Return the [x, y] coordinate for the center point of the cell that contains the specified text.  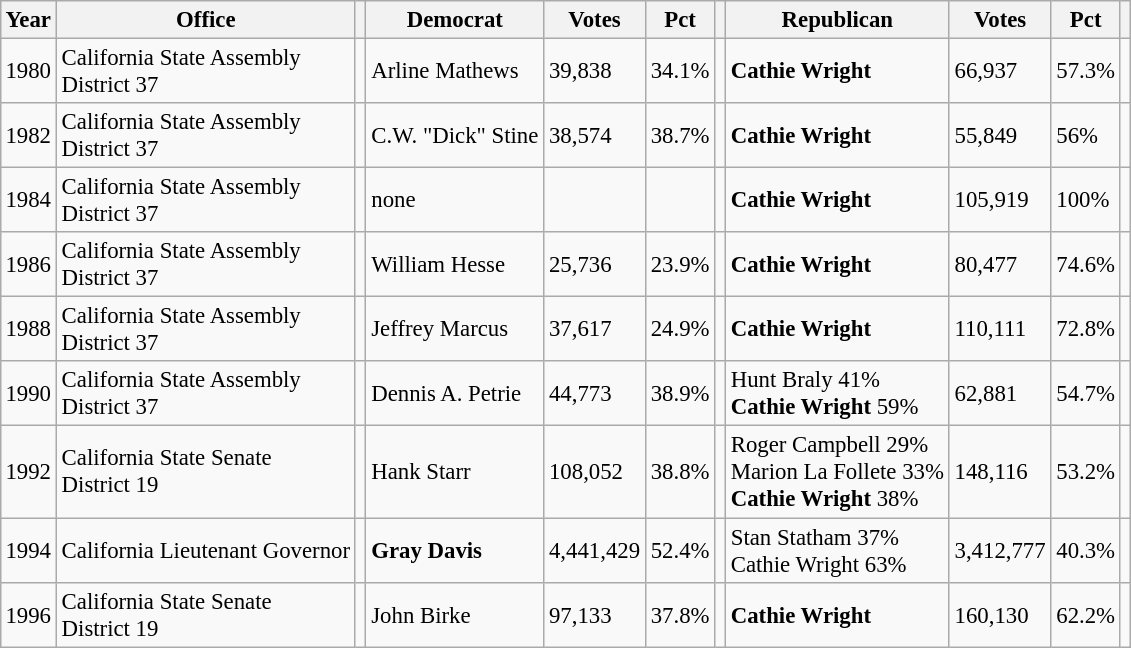
105,919 [1000, 200]
Jeffrey Marcus [455, 330]
72.8% [1086, 330]
1982 [28, 136]
54.7% [1086, 394]
44,773 [595, 394]
Gray Davis [455, 550]
100% [1086, 200]
1984 [28, 200]
97,133 [595, 614]
24.9% [680, 330]
56% [1086, 136]
1994 [28, 550]
4,441,429 [595, 550]
California Lieutenant Governor [206, 550]
148,116 [1000, 472]
25,736 [595, 264]
1990 [28, 394]
1992 [28, 472]
62,881 [1000, 394]
William Hesse [455, 264]
34.1% [680, 70]
55,849 [1000, 136]
66,937 [1000, 70]
39,838 [595, 70]
Republican [837, 20]
40.3% [1086, 550]
Stan Statham 37% Cathie Wright 63% [837, 550]
C.W. "Dick" Stine [455, 136]
Arline Mathews [455, 70]
Roger Campbell 29% Marion La Follete 33% Cathie Wright 38% [837, 472]
Year [28, 20]
none [455, 200]
62.2% [1086, 614]
3,412,777 [1000, 550]
John Birke [455, 614]
38.7% [680, 136]
Office [206, 20]
Hunt Braly 41% Cathie Wright 59% [837, 394]
1996 [28, 614]
1980 [28, 70]
52.4% [680, 550]
80,477 [1000, 264]
57.3% [1086, 70]
Dennis A. Petrie [455, 394]
Democrat [455, 20]
37.8% [680, 614]
38.8% [680, 472]
1986 [28, 264]
108,052 [595, 472]
53.2% [1086, 472]
Hank Starr [455, 472]
23.9% [680, 264]
160,130 [1000, 614]
38,574 [595, 136]
37,617 [595, 330]
1988 [28, 330]
74.6% [1086, 264]
110,111 [1000, 330]
38.9% [680, 394]
